Output the [X, Y] coordinate of the center of the cell containing the given text.  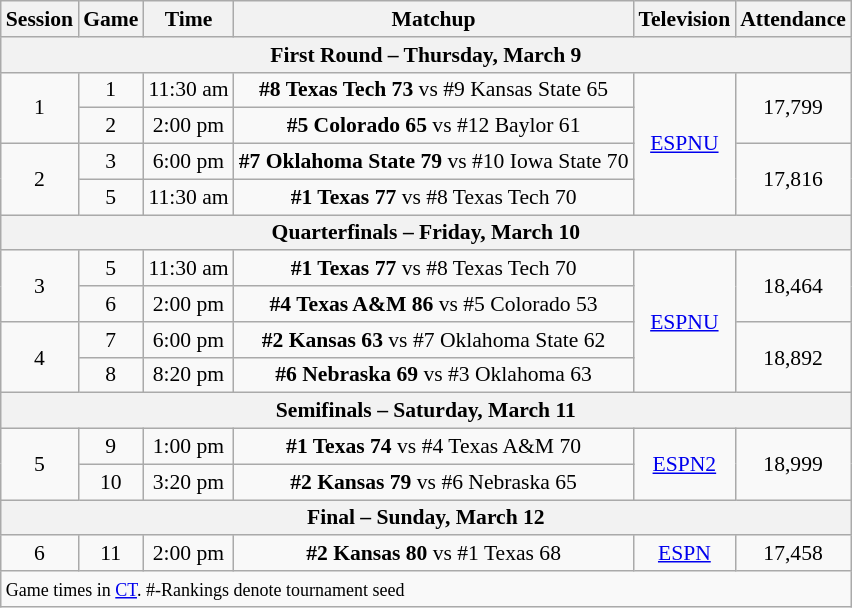
18,464 [793, 286]
#2 Kansas 80 vs #1 Texas 68 [434, 554]
3:20 pm [188, 482]
17,816 [793, 180]
1:00 pm [188, 447]
#1 Texas 74 vs #4 Texas A&M 70 [434, 447]
8 [110, 375]
18,999 [793, 464]
Television [685, 19]
17,799 [793, 108]
ESPN2 [685, 464]
#8 Texas Tech 73 vs #9 Kansas State 65 [434, 90]
#2 Kansas 79 vs #6 Nebraska 65 [434, 482]
ESPN [685, 554]
First Round – Thursday, March 9 [426, 55]
Matchup [434, 19]
17,458 [793, 554]
Attendance [793, 19]
Quarterfinals – Friday, March 10 [426, 233]
Final – Sunday, March 12 [426, 518]
4 [40, 358]
#6 Nebraska 69 vs #3 Oklahoma 63 [434, 375]
7 [110, 340]
Semifinals – Saturday, March 11 [426, 411]
8:20 pm [188, 375]
#7 Oklahoma State 79 vs #10 Iowa State 70 [434, 162]
#5 Colorado 65 vs #12 Baylor 61 [434, 126]
10 [110, 482]
18,892 [793, 358]
#4 Texas A&M 86 vs #5 Colorado 53 [434, 304]
11 [110, 554]
Game times in CT. #-Rankings denote tournament seed [426, 589]
Time [188, 19]
#2 Kansas 63 vs #7 Oklahoma State 62 [434, 340]
Session [40, 19]
9 [110, 447]
Game [110, 19]
